Capture the cell that displays the provided text and extract its [x, y] central coordinate. 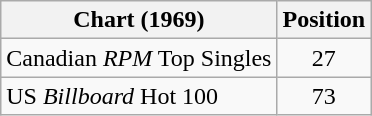
73 [324, 96]
Chart (1969) [139, 20]
27 [324, 58]
Position [324, 20]
US Billboard Hot 100 [139, 96]
Canadian RPM Top Singles [139, 58]
